Identify which cell holds the provided text, then report its (x, y) central coordinate. 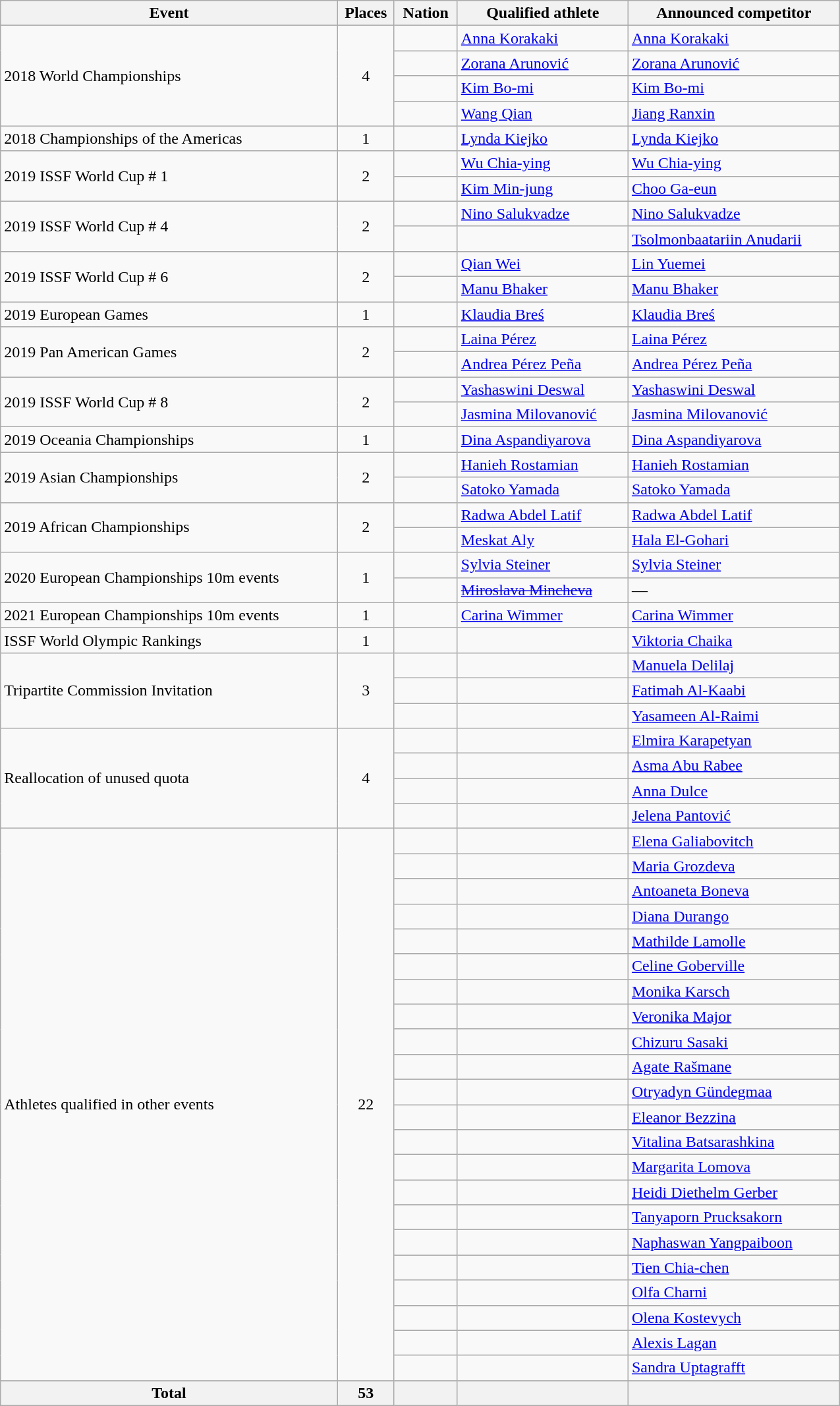
— (734, 590)
Nation (426, 13)
Lin Yuemei (734, 264)
Total (169, 1393)
Wang Qian (543, 113)
Tripartite Commission Invitation (169, 690)
Manuela Delilaj (734, 665)
Eleanor Bezzina (734, 1117)
Asma Abu Rabee (734, 766)
2020 European Championships 10m events (169, 577)
Choo Ga-eun (734, 189)
Maria Grozdeva (734, 866)
Heidi Diethelm Gerber (734, 1192)
2019 ISSF World Cup # 6 (169, 276)
2019 ISSF World Cup # 8 (169, 402)
Veronika Major (734, 1016)
Chizuru Sasaki (734, 1041)
Elmira Karapetyan (734, 741)
2019 ISSF World Cup # 1 (169, 176)
22 (366, 1105)
Olena Kostevych (734, 1318)
Diana Durango (734, 916)
Meskat Aly (543, 540)
2019 Pan American Games (169, 352)
Jiang Ranxin (734, 113)
Margarita Lomova (734, 1167)
53 (366, 1393)
Naphaswan Yangpaiboon (734, 1243)
Agate Rašmane (734, 1067)
Otryadyn Gündegmaa (734, 1092)
Tanyaporn Prucksakorn (734, 1217)
Event (169, 13)
ISSF World Olympic Rankings (169, 640)
Tien Chia-chen (734, 1268)
Hala El-Gohari (734, 540)
Monika Karsch (734, 991)
Yasameen Al-Raimi (734, 715)
Kim Min-jung (543, 189)
Celine Goberville (734, 966)
2019 Asian Championships (169, 477)
Mathilde Lamolle (734, 941)
2021 European Championships 10m events (169, 615)
2019 European Games (169, 314)
Reallocation of unused quota (169, 778)
Miroslava Mincheva (543, 590)
Tsolmonbaatariin Anudarii (734, 239)
2018 Championships of the Americas (169, 138)
2019 Oceania Championships (169, 440)
Antoaneta Boneva (734, 891)
Qualified athlete (543, 13)
Announced competitor (734, 13)
2019 African Championships (169, 527)
Elena Galiabovitch (734, 841)
Athletes qualified in other events (169, 1105)
Anna Dulce (734, 791)
Qian Wei (543, 264)
Places (366, 13)
Jelena Pantović (734, 816)
Sandra Uptagrafft (734, 1368)
2018 World Championships (169, 76)
Fatimah Al-Kaabi (734, 690)
Viktoria Chaika (734, 640)
3 (366, 690)
Olfa Charni (734, 1293)
2019 ISSF World Cup # 4 (169, 226)
Vitalina Batsarashkina (734, 1142)
Alexis Lagan (734, 1343)
